From the cell containing the given text, extract its center point as (x, y) coordinate. 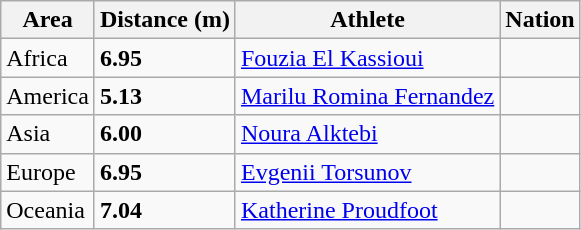
Evgenii Torsunov (367, 172)
Europe (48, 172)
6.00 (164, 134)
Katherine Proudfoot (367, 210)
Distance (m) (164, 20)
America (48, 96)
Africa (48, 58)
7.04 (164, 210)
Athlete (367, 20)
Fouzia El Kassioui (367, 58)
Area (48, 20)
5.13 (164, 96)
Oceania (48, 210)
Asia (48, 134)
Noura Alktebi (367, 134)
Marilu Romina Fernandez (367, 96)
Nation (540, 20)
